Detect which cell encompasses the target text, then output its [x, y] center coordinate. 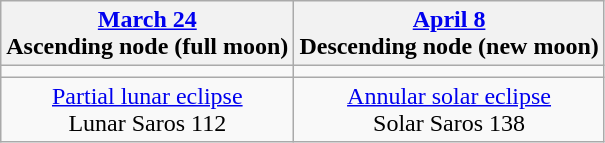
Partial lunar eclipseLunar Saros 112 [148, 110]
April 8Descending node (new moon) [449, 34]
Annular solar eclipseSolar Saros 138 [449, 110]
March 24Ascending node (full moon) [148, 34]
